Identify which cell holds the provided text, then report its (x, y) central coordinate. 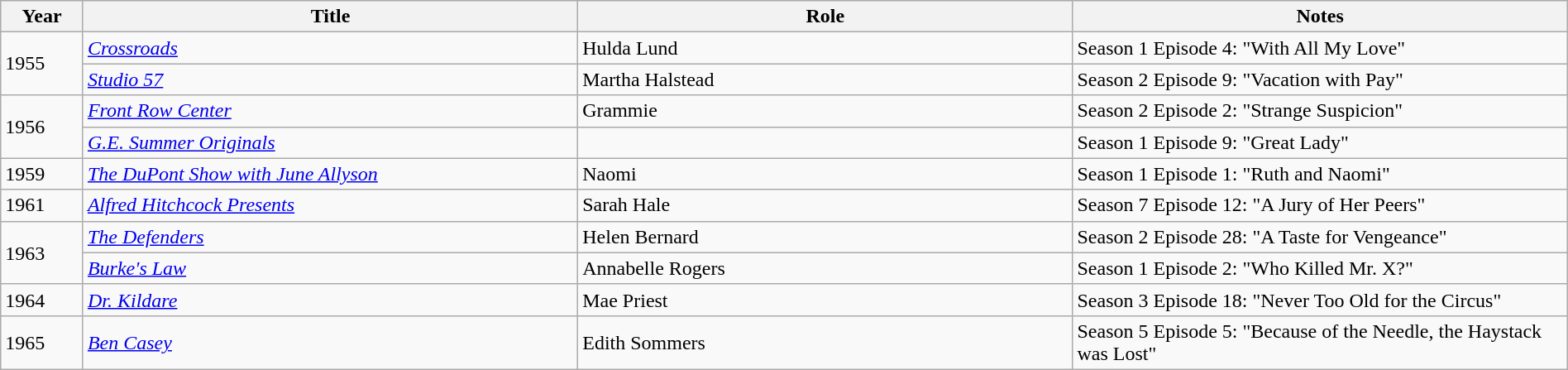
Season 2 Episode 9: "Vacation with Pay" (1320, 79)
Notes (1320, 17)
Crossroads (330, 48)
1965 (42, 343)
Season 1 Episode 9: "Great Lady" (1320, 142)
Martha Halstead (825, 79)
1955 (42, 64)
Title (330, 17)
The DuPont Show with June Allyson (330, 174)
Studio 57 (330, 79)
Season 1 Episode 4: "With All My Love" (1320, 48)
Helen Bernard (825, 237)
Season 1 Episode 1: "Ruth and Naomi" (1320, 174)
Annabelle Rogers (825, 268)
Edith Sommers (825, 343)
Role (825, 17)
1961 (42, 205)
Season 5 Episode 5: "Because of the Needle, the Haystack was Lost" (1320, 343)
Dr. Kildare (330, 300)
Season 3 Episode 18: "Never Too Old for the Circus" (1320, 300)
Ben Casey (330, 343)
1959 (42, 174)
Naomi (825, 174)
1956 (42, 127)
Season 7 Episode 12: "A Jury of Her Peers" (1320, 205)
Season 2 Episode 28: "A Taste for Vengeance" (1320, 237)
The Defenders (330, 237)
1963 (42, 252)
Hulda Lund (825, 48)
Season 2 Episode 2: "Strange Suspicion" (1320, 111)
Burke's Law (330, 268)
Season 1 Episode 2: "Who Killed Mr. X?" (1320, 268)
Grammie (825, 111)
Sarah Hale (825, 205)
Front Row Center (330, 111)
G.E. Summer Originals (330, 142)
Mae Priest (825, 300)
Alfred Hitchcock Presents (330, 205)
1964 (42, 300)
Year (42, 17)
